From the cell containing the given text, extract its center point as (X, Y) coordinate. 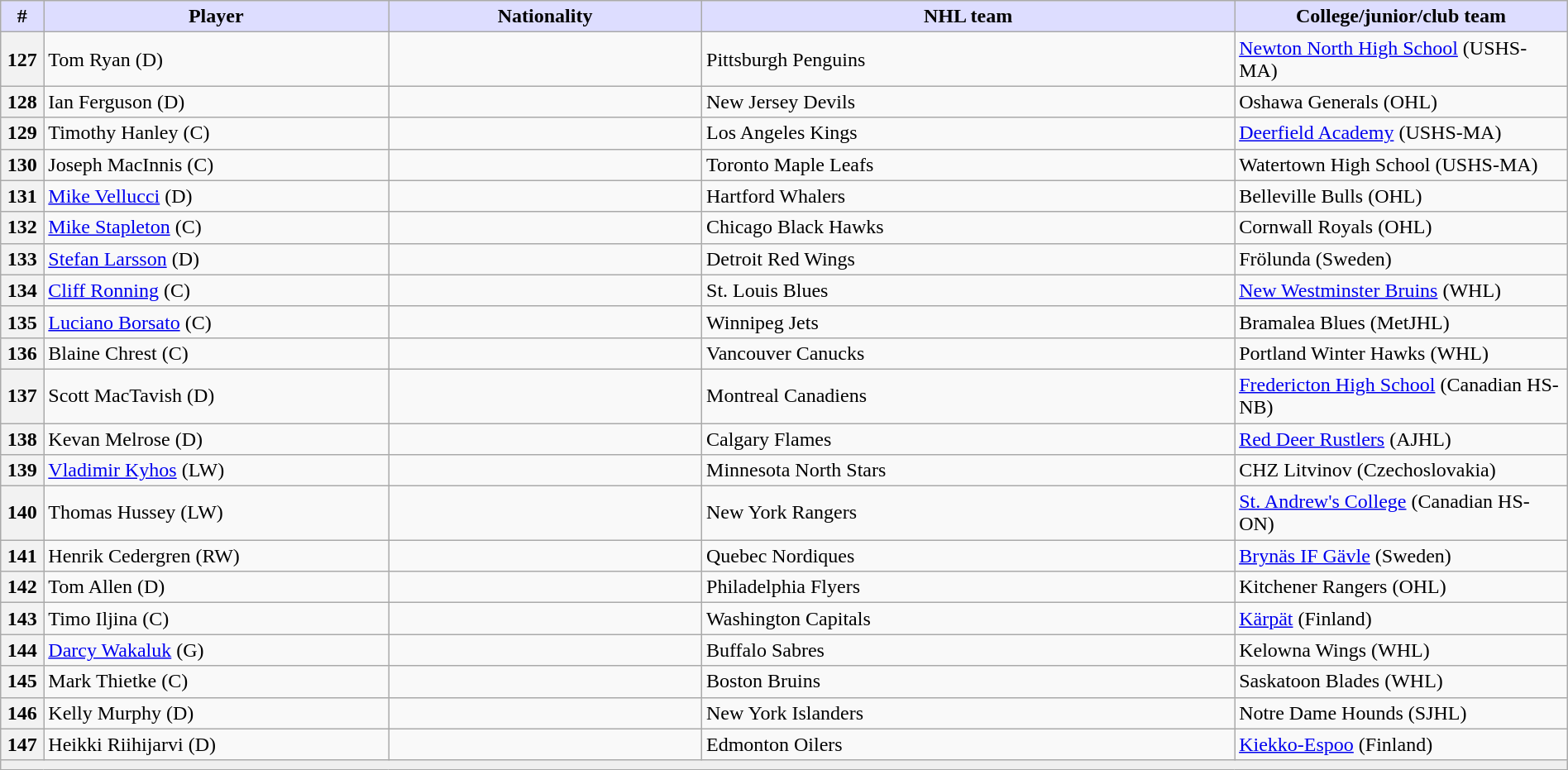
New York Islanders (968, 713)
Newton North High School (USHS-MA) (1401, 60)
147 (22, 744)
Stefan Larsson (D) (217, 259)
College/junior/club team (1401, 17)
Kelowna Wings (WHL) (1401, 650)
Deerfield Academy (USHS-MA) (1401, 133)
145 (22, 682)
New Westminster Bruins (WHL) (1401, 290)
Saskatoon Blades (WHL) (1401, 682)
Fredericton High School (Canadian HS-NB) (1401, 395)
Hartford Whalers (968, 196)
133 (22, 259)
Heikki Riihijarvi (D) (217, 744)
Mike Stapleton (C) (217, 227)
Chicago Black Hawks (968, 227)
Brynäs IF Gävle (Sweden) (1401, 556)
139 (22, 471)
Montreal Canadiens (968, 395)
New York Rangers (968, 513)
CHZ Litvinov (Czechoslovakia) (1401, 471)
129 (22, 133)
Toronto Maple Leafs (968, 165)
141 (22, 556)
St. Andrew's College (Canadian HS-ON) (1401, 513)
Blaine Chrest (C) (217, 353)
Washington Capitals (968, 619)
# (22, 17)
Boston Bruins (968, 682)
Red Deer Rustlers (AJHL) (1401, 439)
Mike Vellucci (D) (217, 196)
138 (22, 439)
NHL team (968, 17)
New Jersey Devils (968, 102)
Notre Dame Hounds (SJHL) (1401, 713)
Timothy Hanley (C) (217, 133)
Kelly Murphy (D) (217, 713)
Ian Ferguson (D) (217, 102)
Vladimir Kyhos (LW) (217, 471)
Kevan Melrose (D) (217, 439)
144 (22, 650)
Bramalea Blues (MetJHL) (1401, 322)
Watertown High School (USHS-MA) (1401, 165)
Oshawa Generals (OHL) (1401, 102)
142 (22, 587)
Cliff Ronning (C) (217, 290)
Minnesota North Stars (968, 471)
Cornwall Royals (OHL) (1401, 227)
Luciano Borsato (C) (217, 322)
134 (22, 290)
135 (22, 322)
Vancouver Canucks (968, 353)
Detroit Red Wings (968, 259)
Belleville Bulls (OHL) (1401, 196)
Timo Iljina (C) (217, 619)
Winnipeg Jets (968, 322)
136 (22, 353)
Player (217, 17)
St. Louis Blues (968, 290)
Mark Thietke (C) (217, 682)
Quebec Nordiques (968, 556)
Buffalo Sabres (968, 650)
146 (22, 713)
Tom Ryan (D) (217, 60)
Kärpät (Finland) (1401, 619)
Henrik Cedergren (RW) (217, 556)
Philadelphia Flyers (968, 587)
Tom Allen (D) (217, 587)
131 (22, 196)
140 (22, 513)
127 (22, 60)
Pittsburgh Penguins (968, 60)
Thomas Hussey (LW) (217, 513)
Edmonton Oilers (968, 744)
128 (22, 102)
Frölunda (Sweden) (1401, 259)
Scott MacTavish (D) (217, 395)
137 (22, 395)
Calgary Flames (968, 439)
Kiekko-Espoo (Finland) (1401, 744)
Portland Winter Hawks (WHL) (1401, 353)
Nationality (546, 17)
Darcy Wakaluk (G) (217, 650)
132 (22, 227)
Los Angeles Kings (968, 133)
143 (22, 619)
130 (22, 165)
Kitchener Rangers (OHL) (1401, 587)
Joseph MacInnis (C) (217, 165)
